Search for the cell housing the specified text and yield its [X, Y] center coordinate. 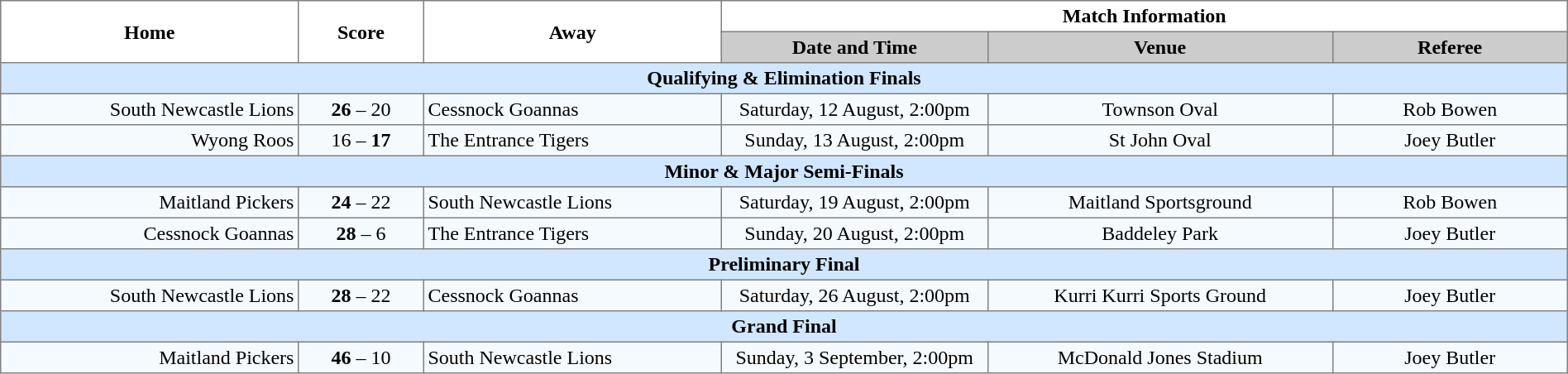
Saturday, 26 August, 2:00pm [854, 295]
Referee [1450, 47]
Townson Oval [1159, 109]
Sunday, 20 August, 2:00pm [854, 233]
Baddeley Park [1159, 233]
Saturday, 19 August, 2:00pm [854, 203]
Wyong Roos [150, 141]
Match Information [1145, 17]
Sunday, 13 August, 2:00pm [854, 141]
Sunday, 3 September, 2:00pm [854, 357]
Maitland Sportsground [1159, 203]
St John Oval [1159, 141]
Qualifying & Elimination Finals [784, 79]
Kurri Kurri Sports Ground [1159, 295]
Away [572, 31]
28 – 22 [361, 295]
Score [361, 31]
Grand Final [784, 327]
16 – 17 [361, 141]
Home [150, 31]
Venue [1159, 47]
Saturday, 12 August, 2:00pm [854, 109]
Minor & Major Semi-Finals [784, 171]
26 – 20 [361, 109]
Date and Time [854, 47]
46 – 10 [361, 357]
28 – 6 [361, 233]
24 – 22 [361, 203]
McDonald Jones Stadium [1159, 357]
Preliminary Final [784, 265]
